Output the [x, y] coordinate of the center of the cell containing the given text.  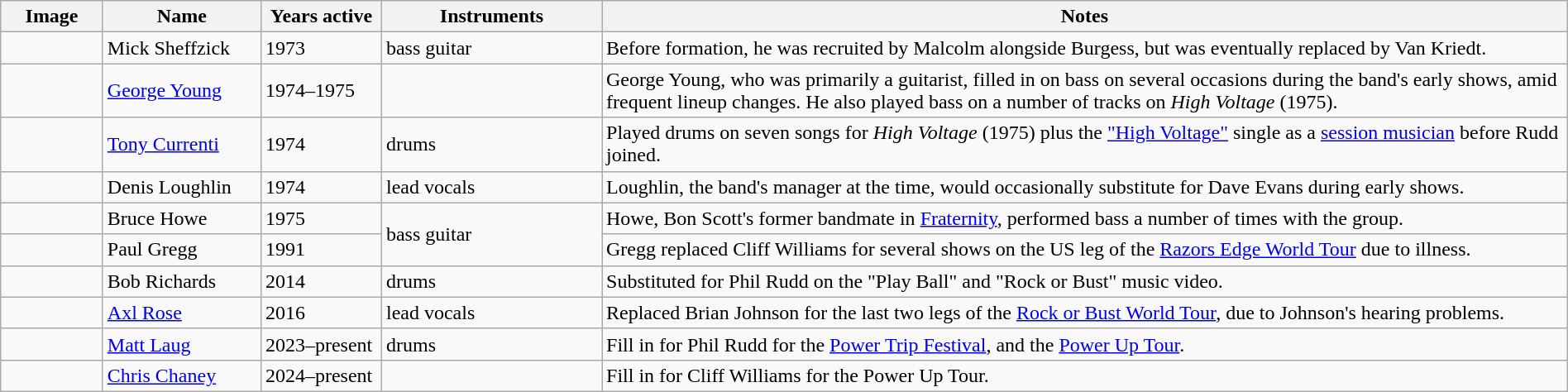
Notes [1085, 17]
2016 [321, 313]
2024–present [321, 375]
1974–1975 [321, 91]
Image [52, 17]
Howe, Bon Scott's former bandmate in Fraternity, performed bass a number of times with the group. [1085, 218]
1975 [321, 218]
Bruce Howe [182, 218]
Gregg replaced Cliff Williams for several shows on the US leg of the Razors Edge World Tour due to illness. [1085, 250]
Loughlin, the band's manager at the time, would occasionally substitute for Dave Evans during early shows. [1085, 187]
Replaced Brian Johnson for the last two legs of the Rock or Bust World Tour, due to Johnson's hearing problems. [1085, 313]
Fill in for Phil Rudd for the Power Trip Festival, and the Power Up Tour. [1085, 344]
Instruments [491, 17]
Before formation, he was recruited by Malcolm alongside Burgess, but was eventually replaced by Van Kriedt. [1085, 48]
2023–present [321, 344]
Mick Sheffzick [182, 48]
Fill in for Cliff Williams for the Power Up Tour. [1085, 375]
1973 [321, 48]
Chris Chaney [182, 375]
Name [182, 17]
Years active [321, 17]
Paul Gregg [182, 250]
Substituted for Phil Rudd on the "Play Ball" and "Rock or Bust" music video. [1085, 281]
Denis Loughlin [182, 187]
Played drums on seven songs for High Voltage (1975) plus the "High Voltage" single as a session musician before Rudd joined. [1085, 144]
Tony Currenti [182, 144]
Matt Laug [182, 344]
Bob Richards [182, 281]
2014 [321, 281]
George Young [182, 91]
Axl Rose [182, 313]
1991 [321, 250]
